Locate the cell with the specified text and output its [X, Y] center coordinate. 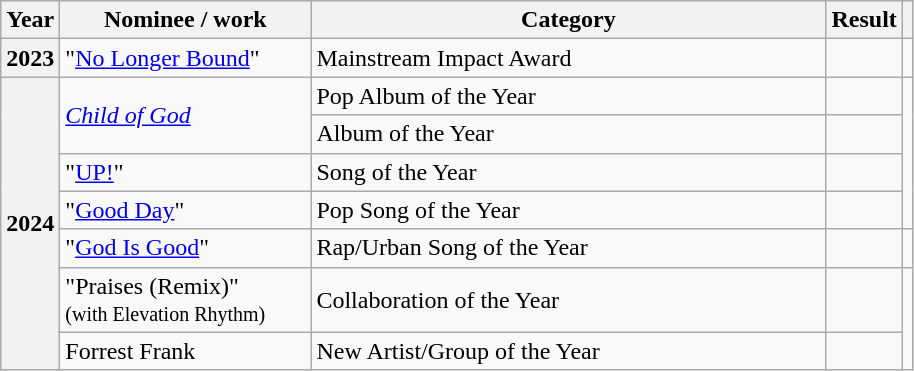
Pop Album of the Year [568, 96]
Song of the Year [568, 172]
"UP!" [186, 172]
"Praises (Remix)"(with Elevation Rhythm) [186, 300]
Album of the Year [568, 134]
Year [30, 20]
Child of God [186, 115]
2023 [30, 58]
New Artist/Group of the Year [568, 351]
Category [568, 20]
"Good Day" [186, 210]
Pop Song of the Year [568, 210]
Forrest Frank [186, 351]
Nominee / work [186, 20]
2024 [30, 224]
"God Is Good" [186, 248]
"No Longer Bound" [186, 58]
Mainstream Impact Award [568, 58]
Rap/Urban Song of the Year [568, 248]
Result [864, 20]
Collaboration of the Year [568, 300]
